Output the [x, y] coordinate of the center of the cell containing the given text.  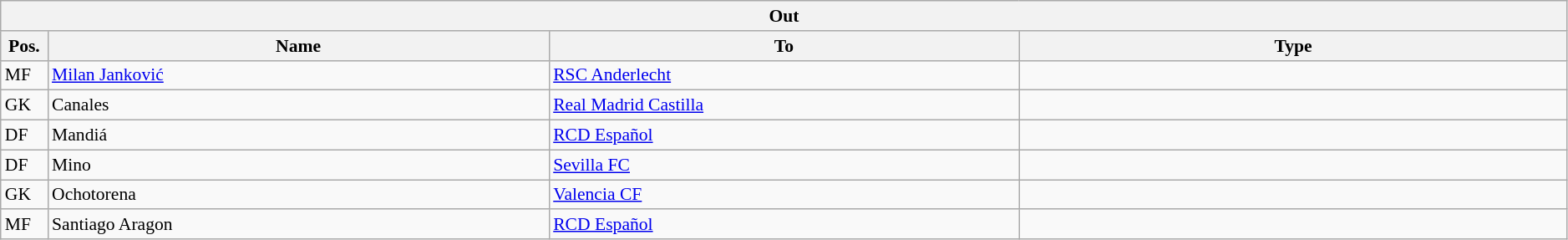
Sevilla FC [784, 165]
Out [784, 16]
Pos. [24, 46]
Real Madrid Castilla [784, 105]
Ochotorena [298, 195]
To [784, 46]
Canales [298, 105]
Type [1293, 46]
Name [298, 46]
Valencia CF [784, 195]
Mandiá [298, 135]
Milan Janković [298, 75]
Santiago Aragon [298, 225]
Mino [298, 165]
RSC Anderlecht [784, 75]
